Determine the [x, y] coordinate at the center of the cell enclosing the given text.  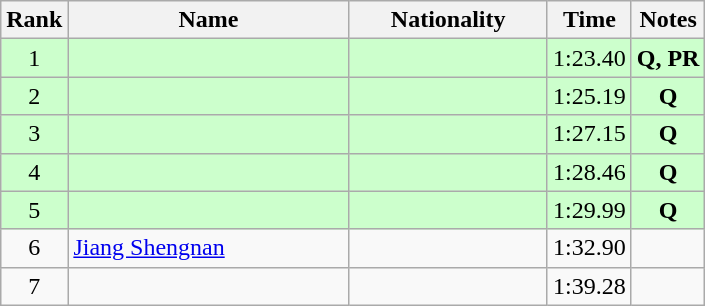
5 [34, 210]
4 [34, 172]
1 [34, 58]
Rank [34, 20]
Time [589, 20]
1:39.28 [589, 286]
1:25.19 [589, 96]
2 [34, 96]
Jiang Shengnan [208, 248]
1:29.99 [589, 210]
Q, PR [668, 58]
1:27.15 [589, 134]
3 [34, 134]
1:23.40 [589, 58]
Name [208, 20]
1:28.46 [589, 172]
1:32.90 [589, 248]
7 [34, 286]
6 [34, 248]
Nationality [448, 20]
Notes [668, 20]
